From the cell containing the given text, extract its center point as (x, y) coordinate. 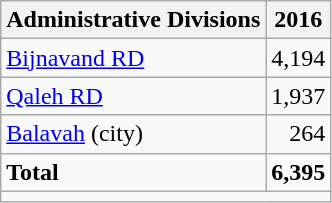
4,194 (298, 58)
Bijnavand RD (134, 58)
2016 (298, 20)
Qaleh RD (134, 96)
264 (298, 134)
Administrative Divisions (134, 20)
6,395 (298, 172)
Balavah (city) (134, 134)
1,937 (298, 96)
Total (134, 172)
